Find where the given text appears and provide that cell's center as (X, Y) coordinate. 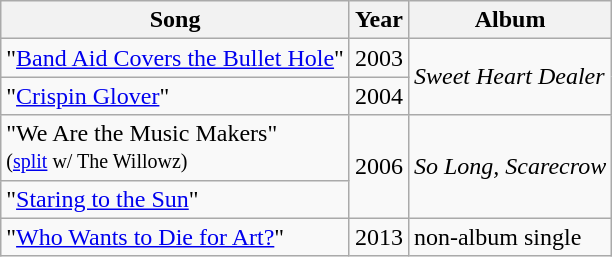
"We Are the Music Makers"(split w/ The Willowz) (176, 148)
non-album single (510, 237)
2006 (378, 166)
2013 (378, 237)
So Long, Scarecrow (510, 166)
2003 (378, 58)
Album (510, 20)
2004 (378, 96)
Year (378, 20)
"Band Aid Covers the Bullet Hole" (176, 58)
Sweet Heart Dealer (510, 77)
"Staring to the Sun" (176, 199)
"Crispin Glover" (176, 96)
"Who Wants to Die for Art?" (176, 237)
Song (176, 20)
